Return (X, Y) of the center of cell containing provided text 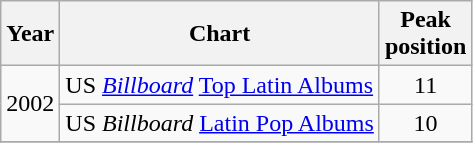
US Billboard Top Latin Albums (220, 85)
US Billboard Latin Pop Albums (220, 123)
10 (425, 123)
2002 (30, 104)
Chart (220, 34)
Peakposition (425, 34)
11 (425, 85)
Year (30, 34)
